Output the (x, y) coordinate of the center of the cell containing the given text.  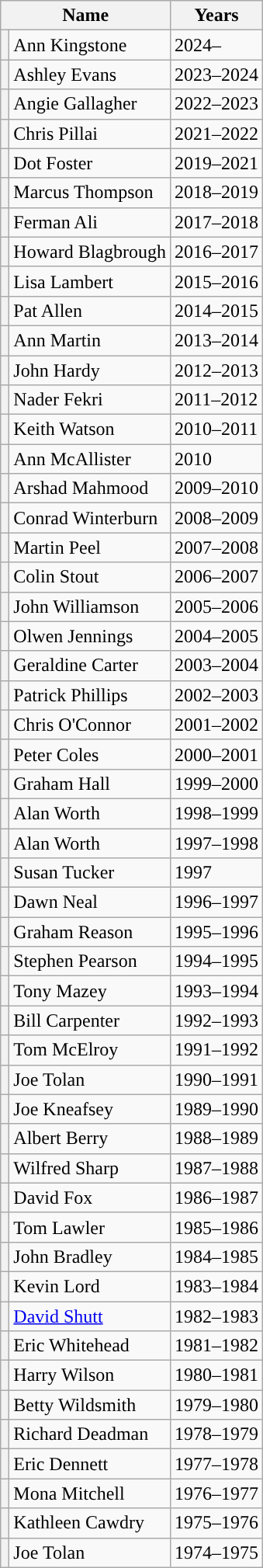
1985–1986 (217, 1227)
Olwen Jennings (90, 636)
1975–1976 (217, 1523)
1981–1982 (217, 1346)
1990–1991 (217, 1080)
Susan Tucker (90, 873)
Geraldine Carter (90, 666)
Kathleen Cawdry (90, 1523)
Nader Fekri (90, 400)
Conrad Winterburn (90, 518)
Peter Coles (90, 754)
2002–2003 (217, 695)
1974–1975 (217, 1552)
Martin Peel (90, 548)
2010 (217, 459)
Colin Stout (90, 577)
Ann Martin (90, 340)
2009–2010 (217, 488)
Stephen Pearson (90, 961)
2017–2018 (217, 222)
2011–2012 (217, 400)
2012–2013 (217, 370)
2010–2011 (217, 429)
2016–2017 (217, 252)
1996–1997 (217, 902)
Ann Kingstone (90, 45)
1989–1990 (217, 1109)
Tom Lawler (90, 1227)
Patrick Phillips (90, 695)
1999–2000 (217, 784)
2007–2008 (217, 548)
2014–2015 (217, 311)
1984–1985 (217, 1257)
1988–1989 (217, 1139)
Albert Berry (90, 1139)
1991–1992 (217, 1050)
David Fox (90, 1198)
Richard Deadman (90, 1434)
2005–2006 (217, 607)
2024– (217, 45)
2006–2007 (217, 577)
Bill Carpenter (90, 1020)
1979–1980 (217, 1405)
Marcus Thompson (90, 193)
1980–1981 (217, 1375)
Years (217, 16)
1998–1999 (217, 813)
1993–1994 (217, 991)
1997–1998 (217, 843)
1982–1983 (217, 1316)
1994–1995 (217, 961)
Eric Whitehead (90, 1346)
1976–1977 (217, 1493)
1987–1988 (217, 1168)
1978–1979 (217, 1434)
Howard Blagbrough (90, 252)
2001–2002 (217, 725)
2022–2023 (217, 104)
2018–2019 (217, 193)
Harry Wilson (90, 1375)
Chris Pillai (90, 134)
Eric Dennett (90, 1464)
Betty Wildsmith (90, 1405)
1995–1996 (217, 932)
Graham Reason (90, 932)
Keith Watson (90, 429)
Name (85, 16)
Joe Kneafsey (90, 1109)
Chris O'Connor (90, 725)
1992–1993 (217, 1020)
1986–1987 (217, 1198)
Arshad Mahmood (90, 488)
Wilfred Sharp (90, 1168)
2013–2014 (217, 340)
1983–1984 (217, 1286)
Angie Gallagher (90, 104)
Tony Mazey (90, 991)
Mona Mitchell (90, 1493)
Pat Allen (90, 311)
2003–2004 (217, 666)
2019–2021 (217, 163)
2015–2016 (217, 281)
2023–2024 (217, 75)
Dot Foster (90, 163)
1997 (217, 873)
Kevin Lord (90, 1286)
David Shutt (90, 1316)
2000–2001 (217, 754)
Lisa Lambert (90, 281)
2008–2009 (217, 518)
Graham Hall (90, 784)
John Williamson (90, 607)
Dawn Neal (90, 902)
John Bradley (90, 1257)
2004–2005 (217, 636)
Ashley Evans (90, 75)
Ann McAllister (90, 459)
John Hardy (90, 370)
Ferman Ali (90, 222)
Tom McElroy (90, 1050)
1977–1978 (217, 1464)
2021–2022 (217, 134)
